Capture the cell that displays the provided text and extract its [X, Y] central coordinate. 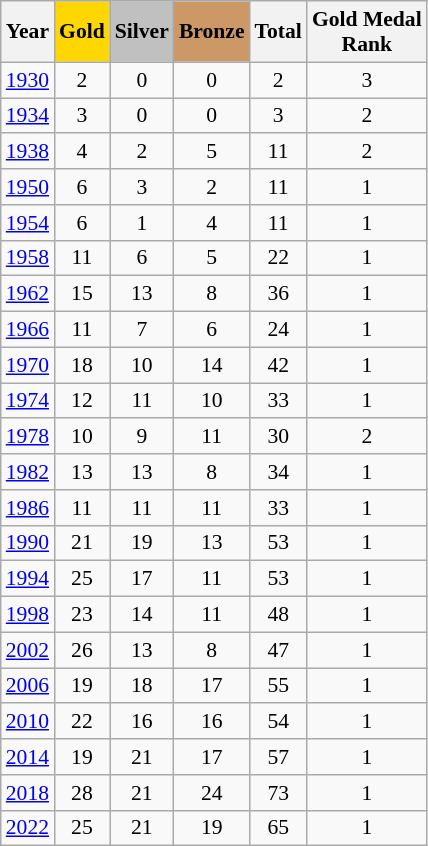
7 [142, 330]
1994 [28, 579]
36 [278, 294]
9 [142, 437]
Year [28, 32]
12 [82, 401]
Bronze [212, 32]
1998 [28, 615]
1982 [28, 472]
Silver [142, 32]
Total [278, 32]
1966 [28, 330]
1990 [28, 543]
1950 [28, 187]
1974 [28, 401]
2014 [28, 757]
1986 [28, 508]
1938 [28, 152]
26 [82, 650]
57 [278, 757]
54 [278, 722]
1962 [28, 294]
1934 [28, 116]
47 [278, 650]
1970 [28, 365]
23 [82, 615]
42 [278, 365]
2006 [28, 686]
2018 [28, 793]
65 [278, 828]
1978 [28, 437]
48 [278, 615]
2022 [28, 828]
55 [278, 686]
30 [278, 437]
2010 [28, 722]
1958 [28, 258]
1954 [28, 223]
2002 [28, 650]
15 [82, 294]
73 [278, 793]
28 [82, 793]
34 [278, 472]
Gold Medal Rank [367, 32]
1930 [28, 80]
Gold [82, 32]
